Provide the [X, Y] coordinate of the cell's center where the given text is located.  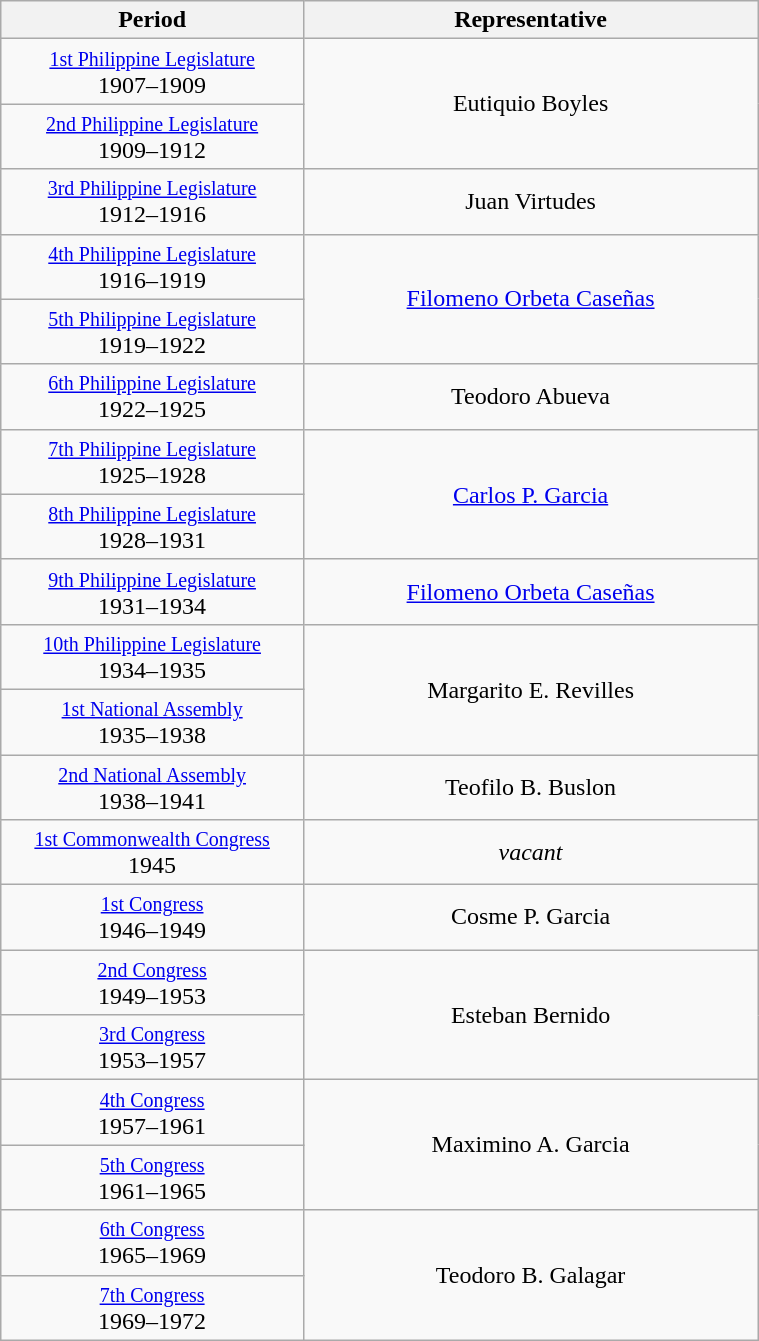
Eutiquio Boyles [530, 104]
10th Philippine Legislature1934–1935 [152, 656]
7th Philippine Legislature1925–1928 [152, 462]
Esteban Bernido [530, 1015]
Carlos P. Garcia [530, 494]
6th Congress1965–1969 [152, 1242]
4th Philippine Legislature1916–1919 [152, 266]
1st Congress1946–1949 [152, 918]
Period [152, 20]
3rd Congress1953–1957 [152, 1048]
Teodoro Abueva [530, 396]
Teodoro B. Galagar [530, 1275]
2nd Philippine Legislature1909–1912 [152, 136]
3rd Philippine Legislature1912–1916 [152, 202]
6th Philippine Legislature1922–1925 [152, 396]
vacant [530, 852]
9th Philippine Legislature1931–1934 [152, 592]
1st National Assembly1935–1938 [152, 722]
2nd Congress1949–1953 [152, 982]
Cosme P. Garcia [530, 918]
2nd National Assembly1938–1941 [152, 786]
8th Philippine Legislature1928–1931 [152, 526]
Maximino A. Garcia [530, 1145]
1st Philippine Legislature1907–1909 [152, 72]
Teofilo B. Buslon [530, 786]
Margarito E. Revilles [530, 689]
4th Congress1957–1961 [152, 1112]
Juan Virtudes [530, 202]
5th Philippine Legislature1919–1922 [152, 332]
7th Congress1969–1972 [152, 1308]
Representative [530, 20]
1st Commonwealth Congress1945 [152, 852]
5th Congress1961–1965 [152, 1178]
